Pinpoint the cell where the given text exists, returning its (X, Y) midpoint coordinate. 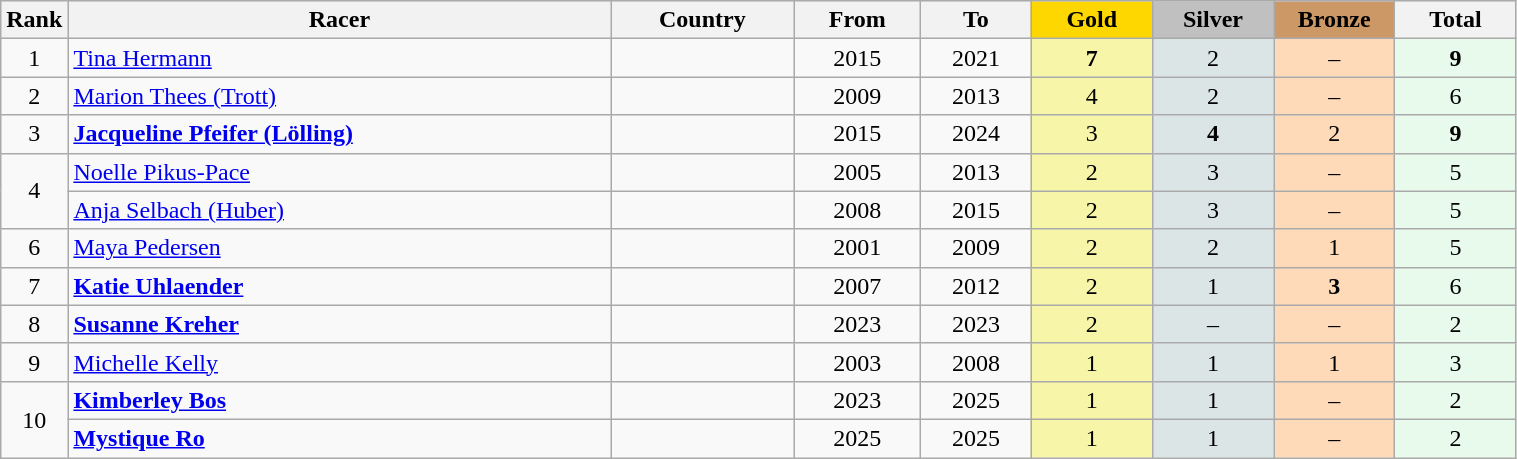
Rank (34, 20)
2024 (976, 134)
2012 (976, 286)
To (976, 20)
8 (34, 324)
Anja Selbach (Huber) (340, 210)
Jacqueline Pfeifer (Lölling) (340, 134)
From (858, 20)
Katie Uhlaender (340, 286)
Maya Pedersen (340, 248)
Susanne Kreher (340, 324)
Tina Hermann (340, 58)
Michelle Kelly (340, 362)
Total (1456, 20)
2005 (858, 172)
Gold (1092, 20)
Silver (1212, 20)
2021 (976, 58)
Mystique Ro (340, 438)
2007 (858, 286)
Noelle Pikus-Pace (340, 172)
Marion Thees (Trott) (340, 96)
Country (702, 20)
Bronze (1334, 20)
2001 (858, 248)
Kimberley Bos (340, 400)
2003 (858, 362)
10 (34, 419)
Racer (340, 20)
